For the text-containing cell, return its midpoint in (x, y) coordinate format. 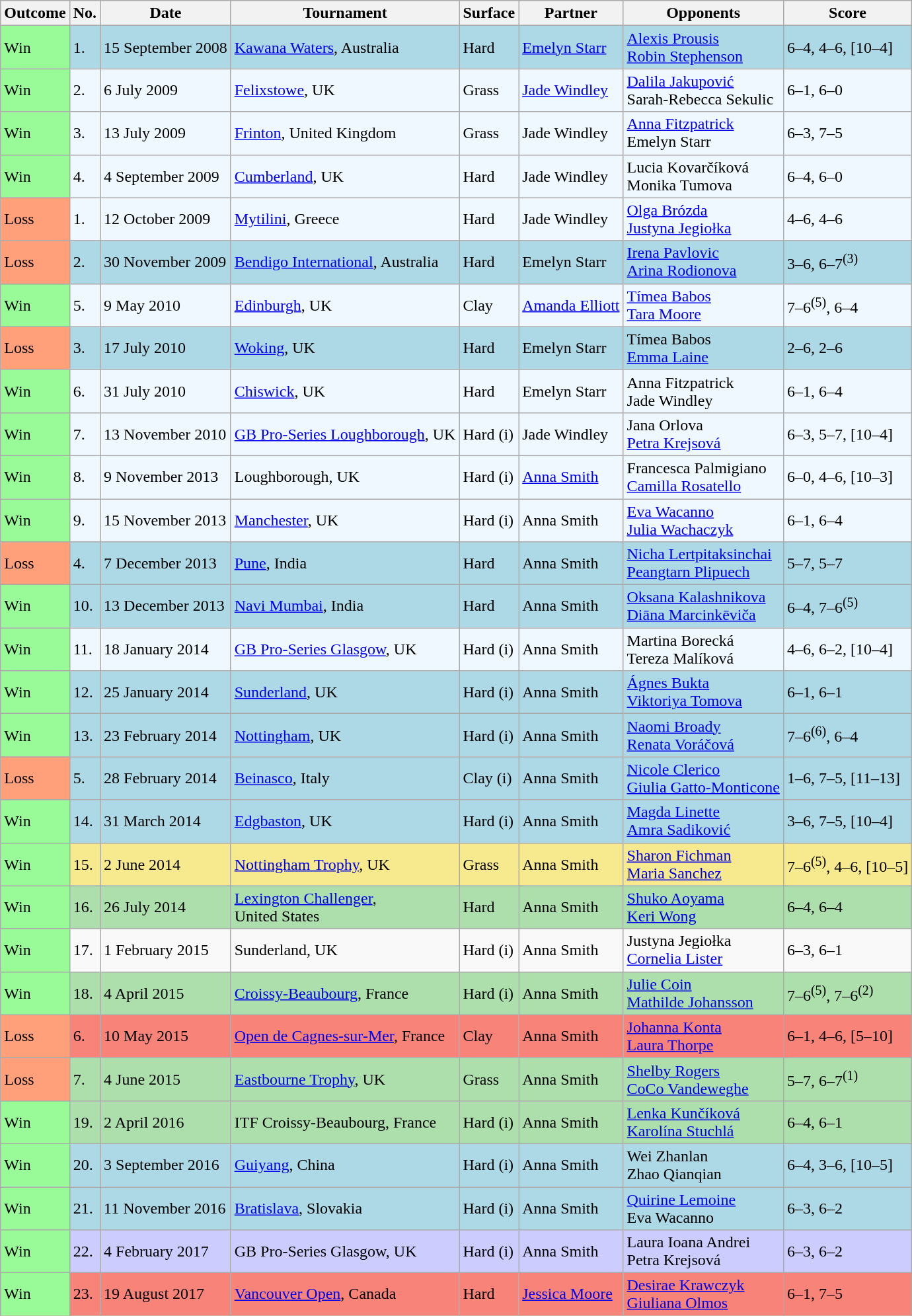
Amanda Elliott (571, 305)
6–3, 7–5 (847, 134)
Laura Ioana Andrei Petra Krejsová (703, 1252)
Chiswick, UK (345, 391)
6–4, 6–4 (847, 907)
Justyna Jegiołka Cornelia Lister (703, 950)
Nicole Clerico Giulia Gatto-Monticone (703, 779)
7 December 2013 (166, 563)
Woking, UK (345, 348)
Oksana Kalashnikova Diāna Marcinkēviča (703, 607)
Outcome (35, 13)
26 July 2014 (166, 907)
6–4, 3–6, [10–5] (847, 1165)
Johanna Konta Laura Thorpe (703, 1036)
18. (85, 993)
7–6(5), 6–4 (847, 305)
Tímea Babos Tara Moore (703, 305)
Magda Linette Amra Sadiković (703, 821)
15 September 2008 (166, 48)
Guiyang, China (345, 1165)
10. (85, 607)
22. (85, 1252)
Anna Fitzpatrick Jade Windley (703, 391)
14. (85, 821)
Partner (571, 13)
10 May 2015 (166, 1036)
Frinton, United Kingdom (345, 134)
Nottingham, UK (345, 735)
6–0, 4–6, [10–3] (847, 477)
31 March 2014 (166, 821)
Irena Pavlovic Arina Rodionova (703, 262)
Martina Borecká Tereza Malíková (703, 649)
Bendigo International, Australia (345, 262)
Vancouver Open, Canada (345, 1294)
Jana Orlova Petra Krejsová (703, 434)
Felixstowe, UK (345, 90)
Ágnes Bukta Viktoriya Tomova (703, 693)
Loughborough, UK (345, 477)
6–1, 6–0 (847, 90)
2 June 2014 (166, 865)
Navi Mumbai, India (345, 607)
31 July 2010 (166, 391)
Shuko Aoyama Keri Wong (703, 907)
Nottingham Trophy, UK (345, 865)
2–6, 2–6 (847, 348)
7–6(5), 4–6, [10–5] (847, 865)
Tournament (345, 13)
9 May 2010 (166, 305)
6–4, 6–1 (847, 1122)
Julie Coin Mathilde Johansson (703, 993)
Lexington Challenger, United States (345, 907)
17 July 2010 (166, 348)
5–7, 5–7 (847, 563)
30 November 2009 (166, 262)
3–6, 7–5, [10–4] (847, 821)
2 April 2016 (166, 1122)
Bratislava, Slovakia (345, 1208)
7–6(5), 7–6(2) (847, 993)
Edinburgh, UK (345, 305)
Edgbaston, UK (345, 821)
Manchester, UK (345, 520)
Croissy-Beaubourg, France (345, 993)
25 January 2014 (166, 693)
Cumberland, UK (345, 176)
Wei Zhanlan Zhao Qianqian (703, 1165)
4 September 2009 (166, 176)
Olga Brózda Justyna Jegiołka (703, 219)
8. (85, 477)
Desirae Krawczyk Giuliana Olmos (703, 1294)
6–1, 7–5 (847, 1294)
23. (85, 1294)
Dalila Jakupović Sarah-Rebecca Sekulic (703, 90)
1–6, 7–5, [11–13] (847, 779)
12. (85, 693)
Pune, India (345, 563)
3 September 2016 (166, 1165)
18 January 2014 (166, 649)
15 November 2013 (166, 520)
Date (166, 13)
6–4, 4–6, [10–4] (847, 48)
7–6(6), 6–4 (847, 735)
11 November 2016 (166, 1208)
9. (85, 520)
Tímea Babos Emma Laine (703, 348)
20. (85, 1165)
16. (85, 907)
23 February 2014 (166, 735)
15. (85, 865)
4–6, 4–6 (847, 219)
Beinasco, Italy (345, 779)
9 November 2013 (166, 477)
ITF Croissy-Beaubourg, France (345, 1122)
13 November 2010 (166, 434)
28 February 2014 (166, 779)
19 August 2017 (166, 1294)
4 April 2015 (166, 993)
11. (85, 649)
13 July 2009 (166, 134)
GB Pro-Series Loughborough, UK (345, 434)
1 February 2015 (166, 950)
Kawana Waters, Australia (345, 48)
13. (85, 735)
Open de Cagnes-sur-Mer, France (345, 1036)
Mytilini, Greece (345, 219)
6–4, 7–6(5) (847, 607)
No. (85, 13)
6–3, 6–1 (847, 950)
3–6, 6–7(3) (847, 262)
Alexis Prousis Robin Stephenson (703, 48)
Opponents (703, 13)
Clay (i) (489, 779)
Eastbourne Trophy, UK (345, 1079)
Quirine Lemoine Eva Wacanno (703, 1208)
4 February 2017 (166, 1252)
6 July 2009 (166, 90)
12 October 2009 (166, 219)
Shelby Rogers CoCo Vandeweghe (703, 1079)
21. (85, 1208)
Surface (489, 13)
17. (85, 950)
Jessica Moore (571, 1294)
5–7, 6–7(1) (847, 1079)
Score (847, 13)
Sharon Fichman Maria Sanchez (703, 865)
6–3, 5–7, [10–4] (847, 434)
19. (85, 1122)
Naomi Broady Renata Voráčová (703, 735)
Eva Wacanno Julia Wachaczyk (703, 520)
6–4, 6–0 (847, 176)
Francesca Palmigiano Camilla Rosatello (703, 477)
Lucia Kovarčíková Monika Tumova (703, 176)
Lenka Kunčíková Karolína Stuchlá (703, 1122)
Nicha Lertpitaksinchai Peangtarn Plipuech (703, 563)
4 June 2015 (166, 1079)
6–1, 6–1 (847, 693)
Anna Fitzpatrick Emelyn Starr (703, 134)
13 December 2013 (166, 607)
4–6, 6–2, [10–4] (847, 649)
6–1, 4–6, [5–10] (847, 1036)
